For the text-containing cell, return its midpoint in (x, y) coordinate format. 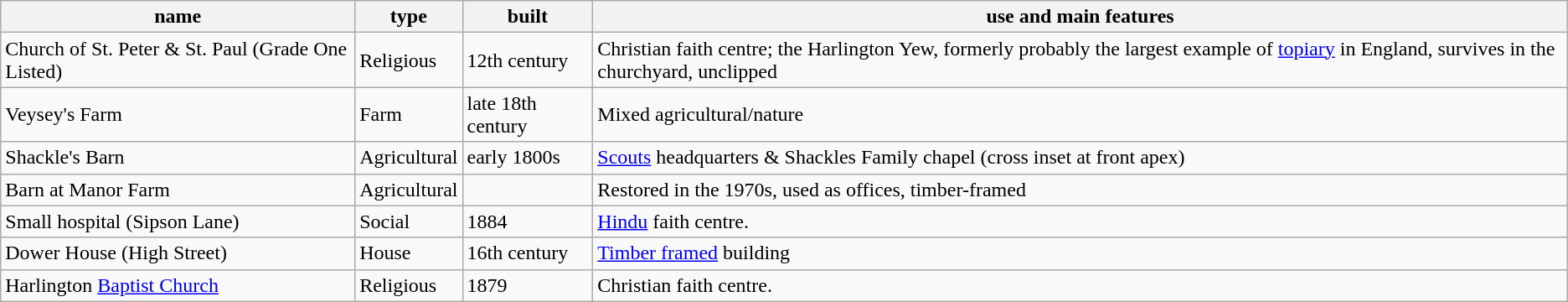
Farm (409, 114)
Dower House (High Street) (178, 253)
Restored in the 1970s, used as offices, timber-framed (1081, 190)
Small hospital (Sipson Lane) (178, 221)
built (528, 17)
Church of St. Peter & St. Paul (Grade One Listed) (178, 60)
type (409, 17)
Veysey's Farm (178, 114)
Mixed agricultural/nature (1081, 114)
1879 (528, 285)
name (178, 17)
16th century (528, 253)
Social (409, 221)
Shackle's Barn (178, 158)
Barn at Manor Farm (178, 190)
Timber framed building (1081, 253)
Christian faith centre; the Harlington Yew, formerly probably the largest example of topiary in England, survives in the churchyard, unclipped (1081, 60)
early 1800s (528, 158)
late 18th century (528, 114)
Hindu faith centre. (1081, 221)
Harlington Baptist Church (178, 285)
use and main features (1081, 17)
1884 (528, 221)
12th century (528, 60)
House (409, 253)
Christian faith centre. (1081, 285)
Scouts headquarters & Shackles Family chapel (cross inset at front apex) (1081, 158)
